Extract the (x, y) coordinate from the center of the cell holding the provided text.  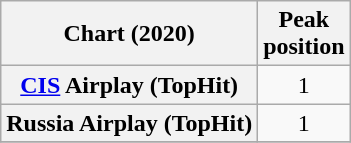
Chart (2020) (130, 34)
CIS Airplay (TopHit) (130, 85)
Russia Airplay (TopHit) (130, 123)
Peakposition (304, 34)
